Extract the [X, Y] coordinate from the center of the cell holding the provided text.  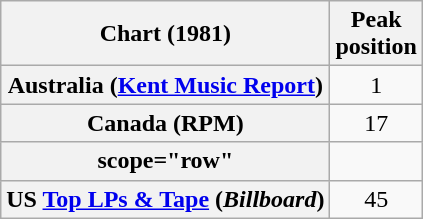
17 [376, 123]
Peakposition [376, 34]
1 [376, 85]
US Top LPs & Tape (Billboard) [166, 199]
Australia (Kent Music Report) [166, 85]
scope="row" [166, 161]
Chart (1981) [166, 34]
45 [376, 199]
Canada (RPM) [166, 123]
